Return [X, Y] of the center of cell containing provided text 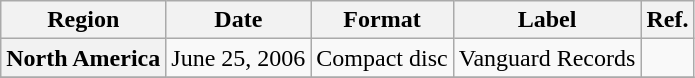
Ref. [668, 20]
Format [382, 20]
Label [547, 20]
Compact disc [382, 58]
Region [84, 20]
June 25, 2006 [238, 58]
North America [84, 58]
Vanguard Records [547, 58]
Date [238, 20]
